From the cell containing the given text, extract its center point as (X, Y) coordinate. 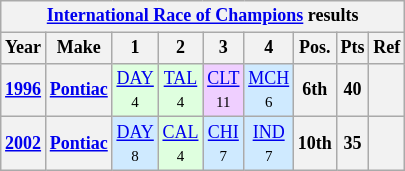
DAY4 (135, 90)
TAL4 (180, 90)
Year (24, 48)
40 (352, 90)
Make (78, 48)
6th (316, 90)
MCH6 (269, 90)
IND7 (269, 144)
4 (269, 48)
3 (224, 48)
Ref (387, 48)
CAL4 (180, 144)
International Race of Champions results (203, 16)
Pts (352, 48)
Pos. (316, 48)
10th (316, 144)
35 (352, 144)
CHI7 (224, 144)
2 (180, 48)
1 (135, 48)
CLT11 (224, 90)
DAY8 (135, 144)
1996 (24, 90)
2002 (24, 144)
